Locate the cell with the specified text and output its [x, y] center coordinate. 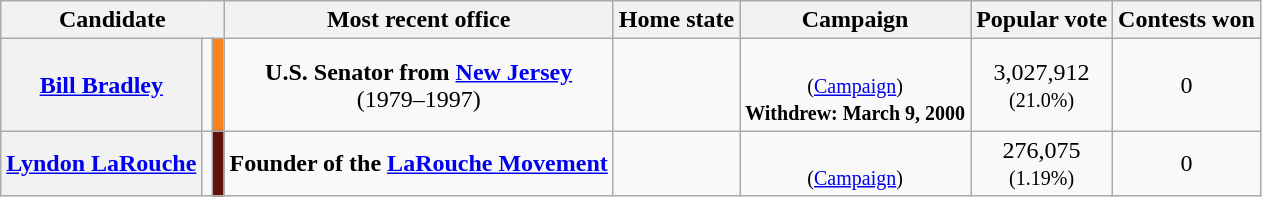
(Campaign)Withdrew: March 9, 2000 [856, 85]
Contests won [1187, 20]
Most recent office [418, 20]
Candidate [112, 20]
Bill Bradley [102, 85]
Campaign [856, 20]
(Campaign) [856, 164]
U.S. Senator from New Jersey(1979–1997) [418, 85]
Lyndon LaRouche [102, 164]
Founder of the LaRouche Movement [418, 164]
276,075(1.19%) [1042, 164]
Popular vote [1042, 20]
Home state [676, 20]
3,027,912(21.0%) [1042, 85]
